Provide the (X, Y) coordinate of the cell's center where the given text is located.  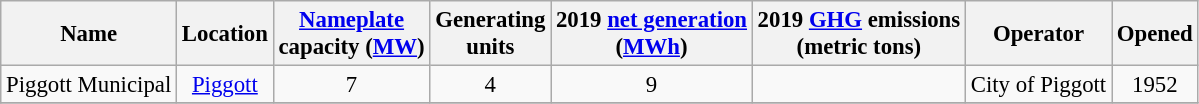
4 (490, 85)
Operator (1038, 34)
2019 net generation (MWh) (652, 34)
City of Piggott (1038, 85)
Opened (1156, 34)
1952 (1156, 85)
Piggott Municipal (89, 85)
2019 GHG emissions (metric tons) (858, 34)
7 (352, 85)
Name (89, 34)
Piggott (226, 85)
Location (226, 34)
Nameplatecapacity (MW) (352, 34)
9 (652, 85)
Generating units (490, 34)
